Output the (x, y) coordinate of the center of the cell containing the given text.  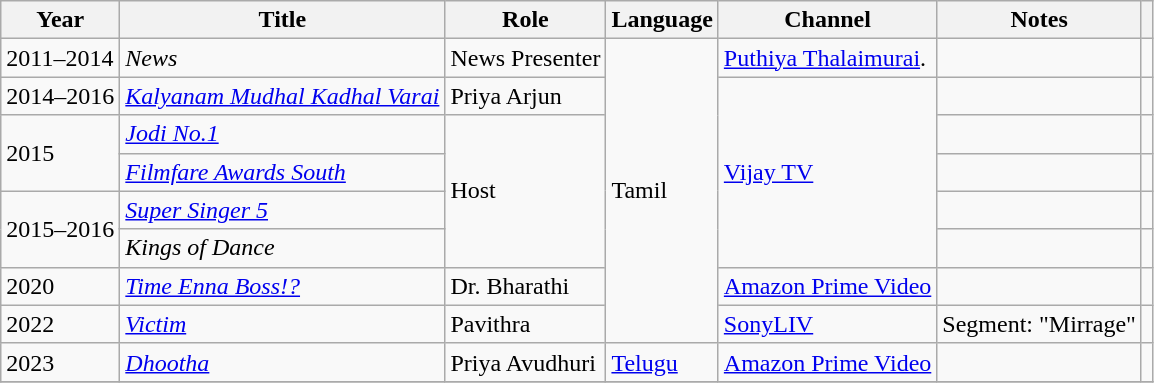
Puthiya Thalaimurai. (827, 58)
Year (60, 20)
Title (282, 20)
Kalyanam Mudhal Kadhal Varai (282, 96)
Vijay TV (827, 172)
Priya Avudhuri (526, 362)
SonyLIV (827, 324)
Time Enna Boss!? (282, 286)
2011–2014 (60, 58)
Dr. Bharathi (526, 286)
Filmfare Awards South (282, 172)
2020 (60, 286)
Pavithra (526, 324)
Jodi No.1 (282, 134)
Dhootha (282, 362)
News (282, 58)
Priya Arjun (526, 96)
Kings of Dance (282, 248)
Role (526, 20)
2015 (60, 153)
News Presenter (526, 58)
Super Singer 5 (282, 210)
2022 (60, 324)
2015–2016 (60, 229)
2014–2016 (60, 96)
Segment: "Mirrage" (1040, 324)
Notes (1040, 20)
Host (526, 191)
Telugu (662, 362)
Language (662, 20)
Tamil (662, 191)
2023 (60, 362)
Victim (282, 324)
Channel (827, 20)
